For the text-containing cell, return its midpoint in [x, y] coordinate format. 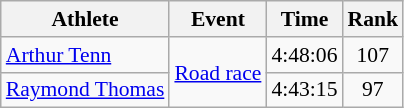
4:48:06 [304, 55]
Time [304, 19]
Rank [374, 19]
97 [374, 90]
4:43:15 [304, 90]
Event [218, 19]
Arthur Tenn [86, 55]
Road race [218, 72]
Raymond Thomas [86, 90]
107 [374, 55]
Athlete [86, 19]
